From the cell containing the given text, extract its center point as (x, y) coordinate. 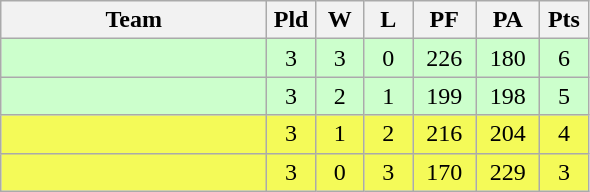
Pld (292, 20)
204 (508, 134)
226 (444, 58)
W (340, 20)
170 (444, 172)
PA (508, 20)
199 (444, 96)
198 (508, 96)
Pts (564, 20)
PF (444, 20)
Team (134, 20)
5 (564, 96)
6 (564, 58)
L (388, 20)
216 (444, 134)
4 (564, 134)
180 (508, 58)
229 (508, 172)
